Extract the (x, y) coordinate from the center of the cell holding the provided text.  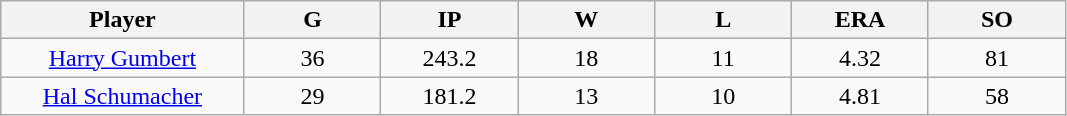
Player (122, 20)
243.2 (450, 58)
SO (996, 20)
81 (996, 58)
181.2 (450, 96)
13 (586, 96)
4.81 (860, 96)
L (724, 20)
4.32 (860, 58)
36 (312, 58)
G (312, 20)
IP (450, 20)
Hal Schumacher (122, 96)
Harry Gumbert (122, 58)
W (586, 20)
ERA (860, 20)
10 (724, 96)
58 (996, 96)
11 (724, 58)
18 (586, 58)
29 (312, 96)
